Pinpoint the cell where the given text exists, returning its (X, Y) midpoint coordinate. 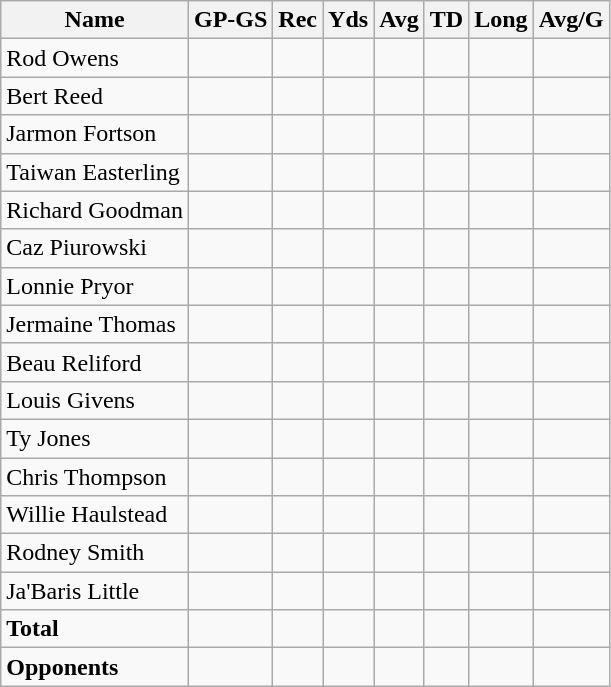
Jermaine Thomas (95, 324)
Long (501, 20)
Ja'Baris Little (95, 591)
Avg (400, 20)
Louis Givens (95, 400)
Name (95, 20)
TD (446, 20)
Rec (298, 20)
Yds (348, 20)
Beau Reliford (95, 362)
Caz Piurowski (95, 248)
Jarmon Fortson (95, 134)
Richard Goodman (95, 210)
Rodney Smith (95, 553)
Lonnie Pryor (95, 286)
Opponents (95, 667)
Total (95, 629)
Chris Thompson (95, 477)
Ty Jones (95, 438)
Avg/G (571, 20)
Bert Reed (95, 96)
Willie Haulstead (95, 515)
GP-GS (230, 20)
Rod Owens (95, 58)
Taiwan Easterling (95, 172)
